For the text-containing cell, return its midpoint in [X, Y] coordinate format. 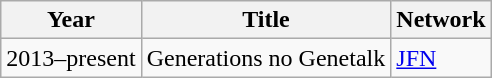
Title [266, 20]
JFN [441, 58]
Network [441, 20]
Generations no Genetalk [266, 58]
Year [71, 20]
2013–present [71, 58]
